Find where the given text appears and provide that cell's center as (X, Y) coordinate. 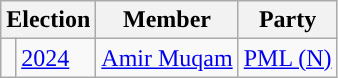
Member (167, 20)
2024 (56, 58)
PML (N) (288, 58)
Party (288, 20)
Election (48, 20)
Amir Muqam (167, 58)
